For the text-containing cell, return its midpoint in [X, Y] coordinate format. 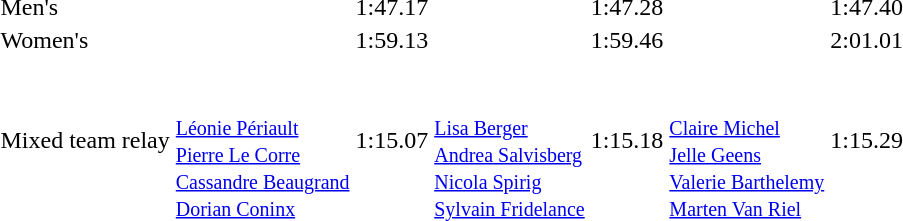
1:59.13 [392, 40]
1:59.46 [627, 40]
